Determine the (x, y) coordinate at the center of the cell enclosing the given text.  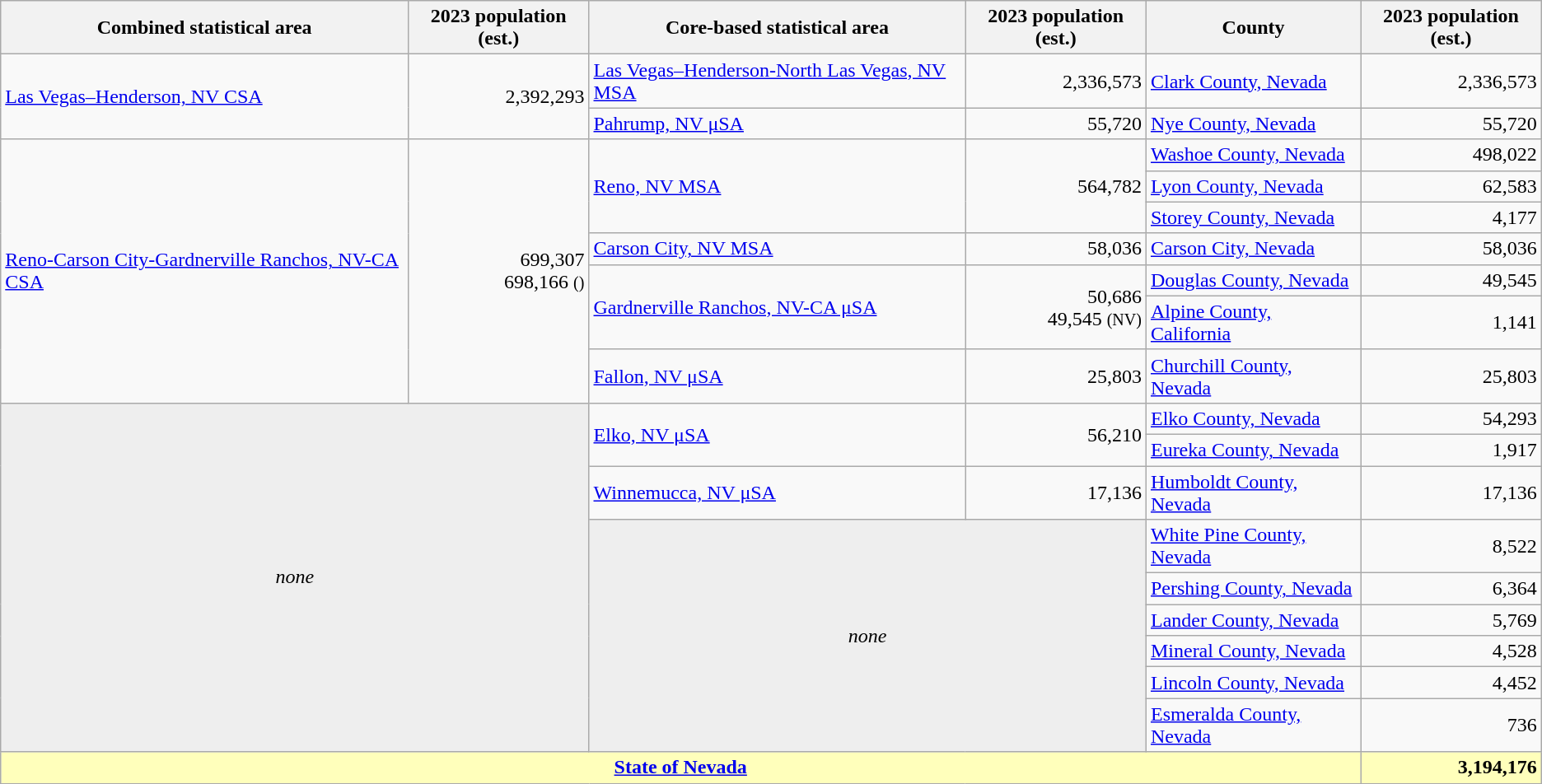
Elko, NV μSA (778, 434)
8,522 (1451, 547)
Pershing County, Nevada (1253, 589)
Reno, NV MSA (778, 186)
Carson City, Nevada (1253, 249)
Churchill County, Nevada (1253, 376)
Reno-Carson City-Gardnerville Ranchos, NV-CA CSA (204, 271)
4,528 (1451, 651)
Lyon County, Nevada (1253, 186)
Esmeralda County, Nevada (1253, 725)
54,293 (1451, 418)
Lincoln County, Nevada (1253, 683)
4,177 (1451, 217)
Clark County, Nevada (1253, 81)
Nye County, Nevada (1253, 124)
Las Vegas–Henderson, NV CSA (204, 97)
5,769 (1451, 620)
1,917 (1451, 450)
Las Vegas–Henderson-North Las Vegas, NV MSA (778, 81)
Combined statistical area (204, 28)
Humboldt County, Nevada (1253, 492)
Winnemucca, NV μSA (778, 492)
County (1253, 28)
498,022 (1451, 155)
1,141 (1451, 323)
50,68649,545 (NV) (1056, 306)
Washoe County, Nevada (1253, 155)
Gardnerville Ranchos, NV-CA μSA (778, 306)
Douglas County, Nevada (1253, 280)
62,583 (1451, 186)
Fallon, NV μSA (778, 376)
49,545 (1451, 280)
4,452 (1451, 683)
6,364 (1451, 589)
Eureka County, Nevada (1253, 450)
White Pine County, Nevada (1253, 547)
Core-based statistical area (778, 28)
Lander County, Nevada (1253, 620)
2,392,293 (498, 97)
Carson City, NV MSA (778, 249)
3,194,176 (1451, 768)
Alpine County, California (1253, 323)
Mineral County, Nevada (1253, 651)
56,210 (1056, 434)
State of Nevada (680, 768)
564,782 (1056, 186)
Pahrump, NV μSA (778, 124)
699,307698,166 () (498, 271)
Storey County, Nevada (1253, 217)
Elko County, Nevada (1253, 418)
736 (1451, 725)
